Output the [x, y] coordinate of the center of the cell containing the given text.  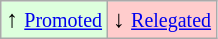
↑ Promoted [54, 20]
↓ Relegated [162, 20]
